Extract the [x, y] coordinate from the center of the cell holding the provided text.  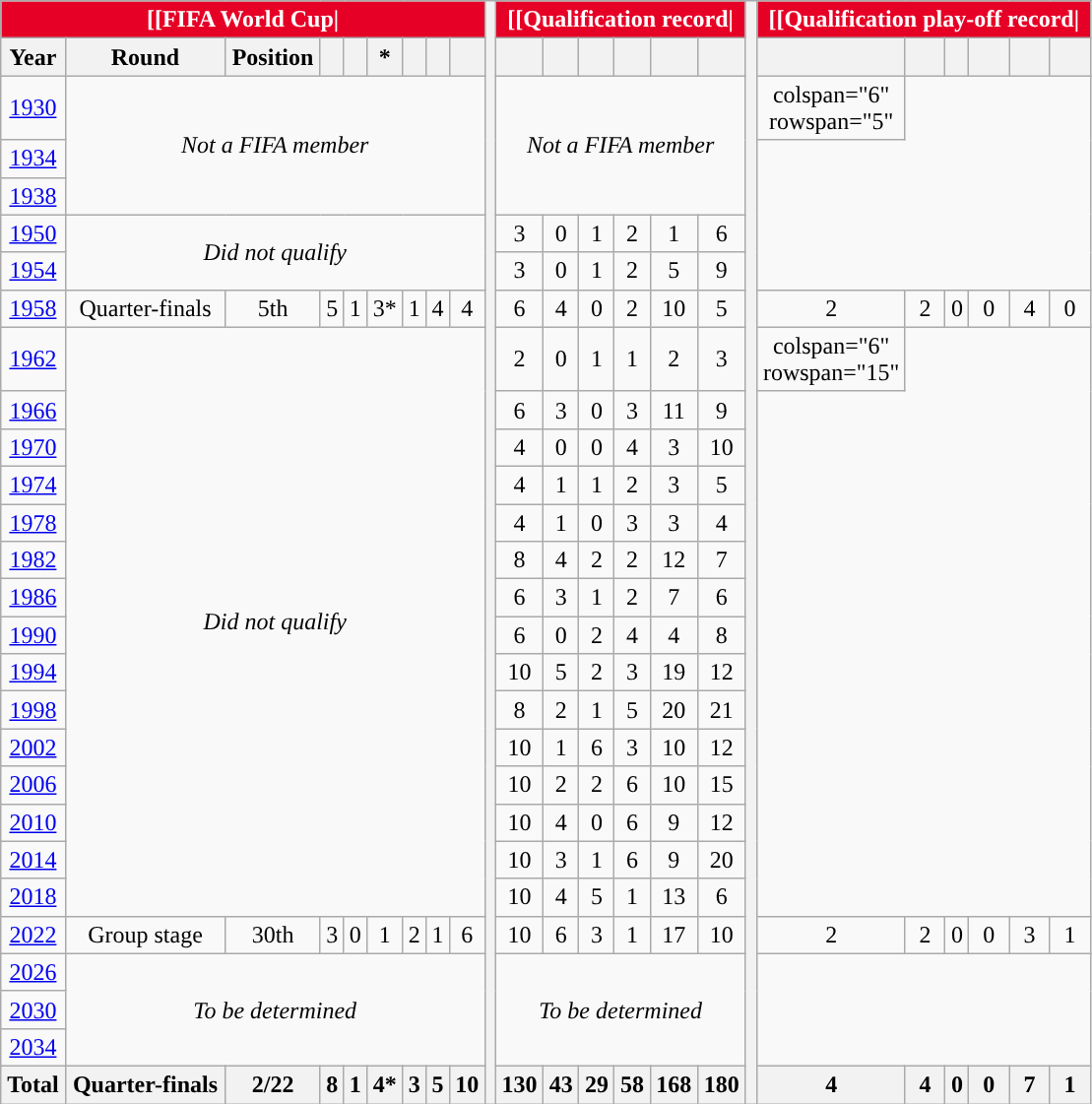
168 [674, 1084]
21 [721, 710]
17 [674, 935]
2034 [33, 1047]
Year [33, 57]
1930 [33, 108]
19 [674, 673]
130 [519, 1084]
1950 [33, 233]
[[FIFA World Cup| [243, 20]
Round [146, 57]
1958 [33, 308]
colspan="6" rowspan="15" [831, 358]
11 [674, 410]
3* [385, 308]
* [385, 57]
58 [632, 1084]
30th [273, 935]
15 [721, 785]
43 [561, 1084]
2002 [33, 747]
2010 [33, 822]
Position [273, 57]
Group stage [146, 935]
2022 [33, 935]
1974 [33, 485]
1954 [33, 271]
5th [273, 308]
[[Qualification record| [620, 20]
1938 [33, 196]
1982 [33, 560]
4* [385, 1084]
1998 [33, 710]
1990 [33, 635]
1934 [33, 159]
2014 [33, 860]
2030 [33, 1009]
1962 [33, 358]
2/22 [273, 1084]
180 [721, 1084]
2026 [33, 972]
29 [597, 1084]
1978 [33, 523]
[[Qualification play-off record| [924, 20]
2006 [33, 785]
1970 [33, 447]
2018 [33, 897]
13 [674, 897]
1966 [33, 410]
colspan="6" rowspan="5" [831, 108]
1986 [33, 598]
Total [33, 1084]
1994 [33, 673]
